Return [x, y] of the center of cell containing provided text 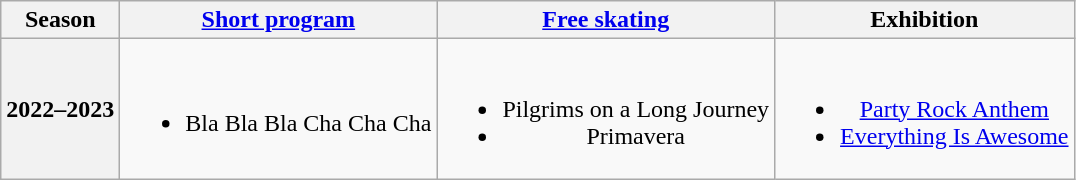
Bla Bla Bla Cha Cha Cha [278, 109]
Exhibition [924, 20]
Party Rock Anthem Everything Is Awesome [924, 109]
2022–2023 [60, 109]
Pilgrims on a Long Journey Primavera [606, 109]
Short program [278, 20]
Season [60, 20]
Free skating [606, 20]
